Detect which cell encompasses the target text, then output its (X, Y) center coordinate. 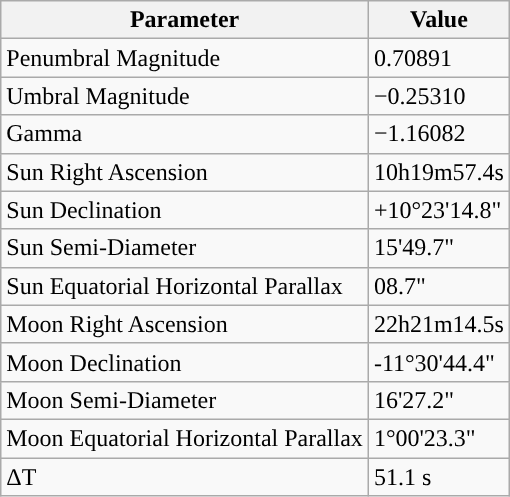
Gamma (185, 134)
22h21m14.5s (438, 324)
Sun Semi-Diameter (185, 248)
+10°23'14.8" (438, 210)
51.1 s (438, 477)
Sun Right Ascension (185, 172)
ΔT (185, 477)
Moon Right Ascension (185, 324)
15'49.7" (438, 248)
−1.16082 (438, 134)
Sun Equatorial Horizontal Parallax (185, 286)
10h19m57.4s (438, 172)
Moon Equatorial Horizontal Parallax (185, 438)
16'27.2" (438, 400)
Umbral Magnitude (185, 96)
Sun Declination (185, 210)
Parameter (185, 20)
-11°30'44.4" (438, 362)
Moon Declination (185, 362)
−0.25310 (438, 96)
08.7" (438, 286)
Moon Semi-Diameter (185, 400)
1°00'23.3" (438, 438)
Value (438, 20)
Penumbral Magnitude (185, 58)
0.70891 (438, 58)
